Find where the given text appears and provide that cell's center as [X, Y] coordinate. 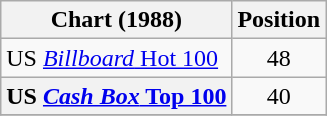
Position [279, 20]
40 [279, 96]
US Cash Box Top 100 [116, 96]
48 [279, 58]
Chart (1988) [116, 20]
US Billboard Hot 100 [116, 58]
